Output the (X, Y) coordinate of the center of the cell containing the given text.  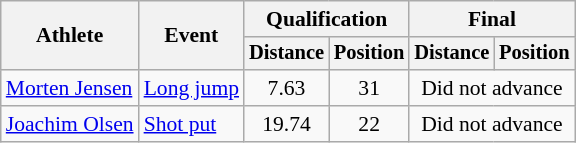
Athlete (70, 36)
Qualification (326, 19)
7.63 (286, 88)
Long jump (192, 88)
31 (369, 88)
Morten Jensen (70, 88)
Final (492, 19)
Shot put (192, 124)
19.74 (286, 124)
22 (369, 124)
Event (192, 36)
Joachim Olsen (70, 124)
